Return the [X, Y] coordinate for the center point of the cell that contains the specified text.  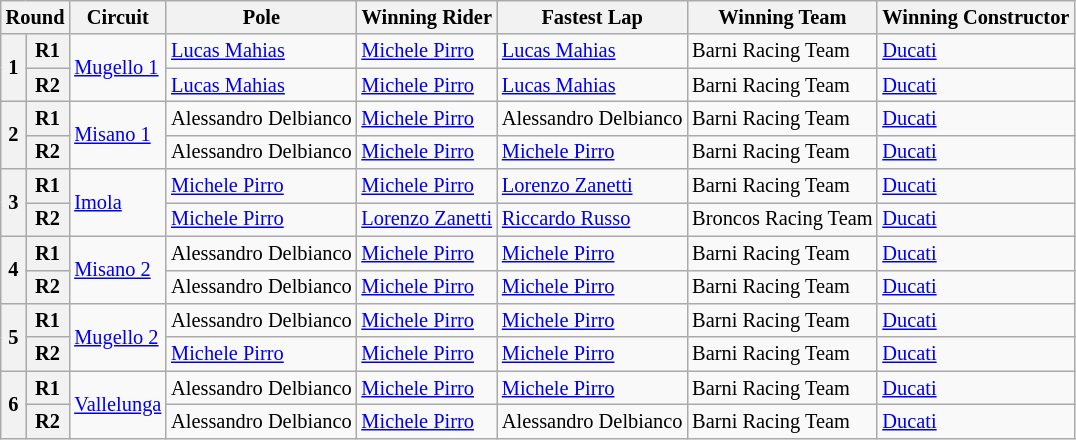
Broncos Racing Team [782, 219]
3 [14, 202]
Fastest Lap [592, 17]
2 [14, 134]
1 [14, 68]
Mugello 2 [118, 336]
Pole [261, 17]
Misano 1 [118, 134]
Round [36, 17]
Misano 2 [118, 270]
6 [14, 404]
Winning Constructor [976, 17]
Imola [118, 202]
Winning Team [782, 17]
Vallelunga [118, 404]
Winning Rider [427, 17]
Circuit [118, 17]
Mugello 1 [118, 68]
4 [14, 270]
Riccardo Russo [592, 219]
5 [14, 336]
